Extract the (X, Y) coordinate from the center of the cell holding the provided text.  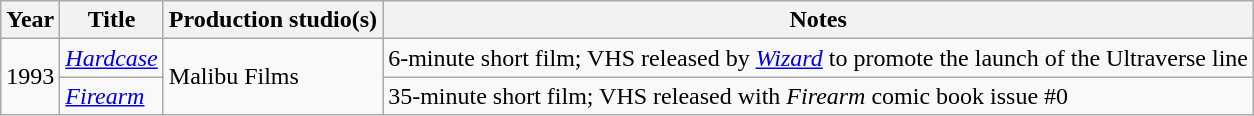
Title (112, 20)
35-minute short film; VHS released with Firearm comic book issue #0 (818, 96)
Production studio(s) (272, 20)
Notes (818, 20)
Hardcase (112, 58)
6-minute short film; VHS released by Wizard to promote the launch of the Ultraverse line (818, 58)
1993 (30, 77)
Firearm (112, 96)
Malibu Films (272, 77)
Year (30, 20)
